For the text-containing cell, return its midpoint in (X, Y) coordinate format. 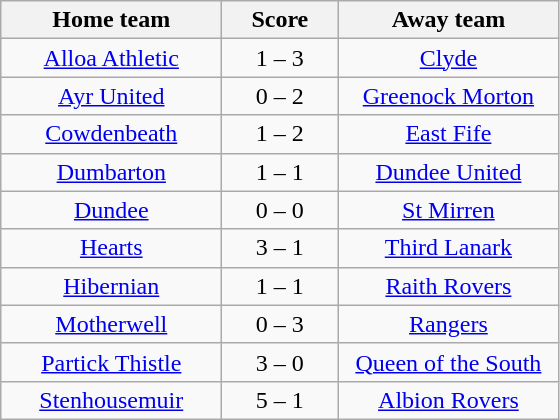
Greenock Morton (448, 96)
Partick Thistle (112, 362)
1 – 2 (280, 134)
Alloa Athletic (112, 58)
East Fife (448, 134)
Dundee (112, 210)
Ayr United (112, 96)
0 – 2 (280, 96)
Hibernian (112, 286)
Score (280, 20)
0 – 3 (280, 324)
Third Lanark (448, 248)
3 – 0 (280, 362)
Away team (448, 20)
Hearts (112, 248)
5 – 1 (280, 400)
Rangers (448, 324)
St Mirren (448, 210)
Dundee United (448, 172)
Dumbarton (112, 172)
Cowdenbeath (112, 134)
Motherwell (112, 324)
Raith Rovers (448, 286)
Clyde (448, 58)
Home team (112, 20)
Albion Rovers (448, 400)
Stenhousemuir (112, 400)
3 – 1 (280, 248)
Queen of the South (448, 362)
1 – 3 (280, 58)
0 – 0 (280, 210)
